Determine the (X, Y) coordinate at the center of the cell enclosing the given text.  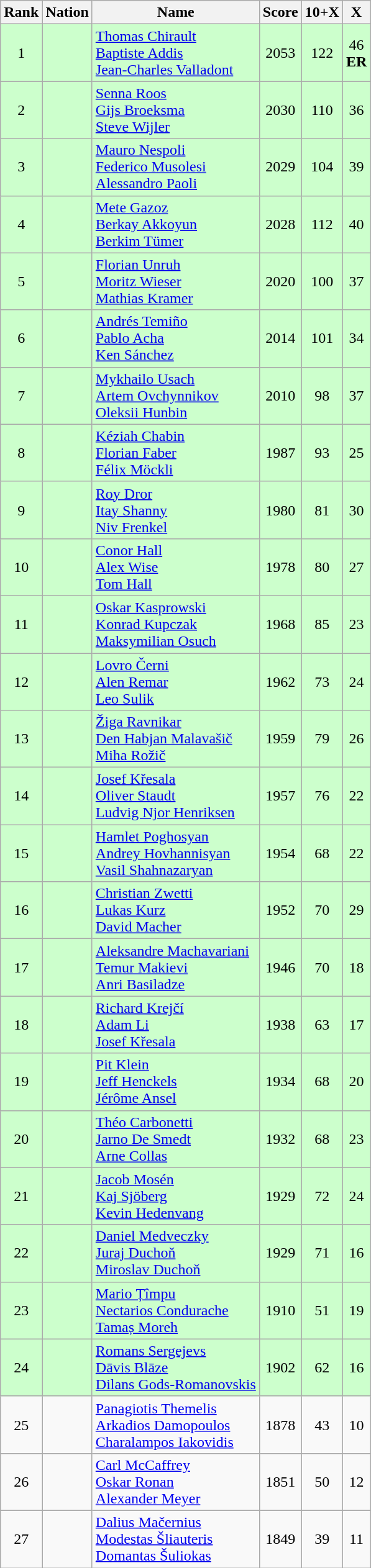
Richard KrejčíAdam LiJosef Křesala (175, 1025)
1980 (280, 510)
2029 (280, 167)
6 (21, 338)
1932 (280, 1139)
Josef KřesalaOliver StaudtLudvig Njor Henriksen (175, 796)
Name (175, 12)
Oskar KasprowskiKonrad KupczakMaksymilian Osuch (175, 624)
62 (322, 1367)
2 (21, 110)
Žiga RavnikarDen Habjan MalavašičMiha Rožič (175, 739)
71 (322, 1253)
1978 (280, 567)
Thomas ChiraultBaptiste Addis Jean-Charles Valladont (175, 53)
34 (356, 338)
Daniel MedveczkyJuraj DuchoňMiroslav Duchoň (175, 1253)
Conor HallAlex WiseTom Hall (175, 567)
Rank (21, 12)
43 (322, 1425)
1910 (280, 1310)
1902 (280, 1367)
Hamlet PoghosyanAndrey HovhannisyanVasil Shahnazaryan (175, 853)
X (356, 12)
81 (322, 510)
63 (322, 1025)
21 (21, 1196)
Florian UnruhMoritz WieserMathias Kramer (175, 281)
2010 (280, 396)
Andrés TemiñoPablo AchaKen Sánchez (175, 338)
Romans SergejevsDāvis BlāzeDilans Gods-Romanovskis (175, 1367)
Aleksandre MachavarianiTemur MakieviAnri Basiladze (175, 968)
104 (322, 167)
Jacob MosénKaj SjöbergKevin Hedenvang (175, 1196)
2030 (280, 110)
101 (322, 338)
7 (21, 396)
Nation (67, 12)
1938 (280, 1025)
36 (356, 110)
Pit KleinJeff HenckelsJérôme Ansel (175, 1082)
80 (322, 567)
122 (322, 53)
110 (322, 110)
Panagiotis ThemelisArkadios DamopoulosCharalampos Iakovidis (175, 1425)
13 (21, 739)
Mete GazozBerkay AkkoyunBerkim Tümer (175, 224)
1968 (280, 624)
79 (322, 739)
76 (322, 796)
1849 (280, 1539)
Kéziah ChabinFlorian FaberFélix Möckli (175, 453)
1952 (280, 910)
1954 (280, 853)
29 (356, 910)
9 (21, 510)
73 (322, 682)
50 (322, 1482)
1959 (280, 739)
1 (21, 53)
4 (21, 224)
Théo CarbonettiJarno De SmedtArne Collas (175, 1139)
Mario ȚîmpuNectarios ConduracheTamaș Moreh (175, 1310)
2028 (280, 224)
1962 (280, 682)
85 (322, 624)
Mykhailo UsachArtem OvchynnikovOleksii Hunbin (175, 396)
30 (356, 510)
Lovro ČerniAlen RemarLeo Sulik (175, 682)
1851 (280, 1482)
2014 (280, 338)
1957 (280, 796)
15 (21, 853)
2020 (280, 281)
93 (322, 453)
51 (322, 1310)
Dalius MačerniusModestas ŠliauterisDomantas Šuliokas (175, 1539)
Mauro NespoliFederico MusolesiAlessandro Paoli (175, 167)
1934 (280, 1082)
14 (21, 796)
112 (322, 224)
Senna RoosGijs BroeksmaSteve Wijler (175, 110)
8 (21, 453)
10+X (322, 12)
Carl McCaffreyOskar RonanAlexander Meyer (175, 1482)
100 (322, 281)
40 (356, 224)
46 ER (356, 53)
1878 (280, 1425)
1987 (280, 453)
Christian ZwettiLukas KurzDavid Macher (175, 910)
3 (21, 167)
Score (280, 12)
Roy DrorItay ShannyNiv Frenkel (175, 510)
98 (322, 396)
72 (322, 1196)
2053 (280, 53)
5 (21, 281)
1946 (280, 968)
